Extract the [x, y] coordinate from the center of the cell holding the provided text.  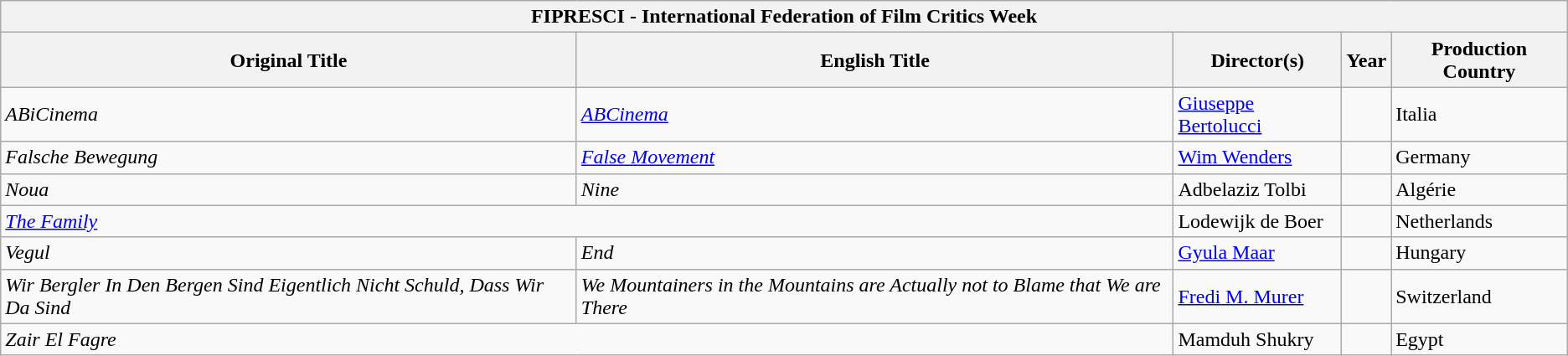
Mamduh Shukry [1258, 339]
Wim Wenders [1258, 157]
Germany [1479, 157]
Egypt [1479, 339]
Gyula Maar [1258, 253]
Original Title [289, 60]
Adbelaziz Tolbi [1258, 189]
Falsche Bewegung [289, 157]
Director(s) [1258, 60]
English Title [874, 60]
ABiCinema [289, 114]
FIPRESCI - International Federation of Film Critics Week [784, 17]
Algérie [1479, 189]
Switzerland [1479, 297]
The Family [587, 221]
Production Country [1479, 60]
Giuseppe Bertolucci [1258, 114]
Italia [1479, 114]
We Mountainers in the Mountains are Actually not to Blame that We are There [874, 297]
False Movement [874, 157]
Zair El Fagre [587, 339]
Nine [874, 189]
Year [1367, 60]
Lodewijk de Boer [1258, 221]
Wir Bergler In Den Bergen Sind Eigentlich Nicht Schuld, Dass Wir Da Sind [289, 297]
ABCinema [874, 114]
Noua [289, 189]
End [874, 253]
Netherlands [1479, 221]
Hungary [1479, 253]
Fredi M. Murer [1258, 297]
Vegul [289, 253]
